Search for the cell housing the specified text and yield its (X, Y) center coordinate. 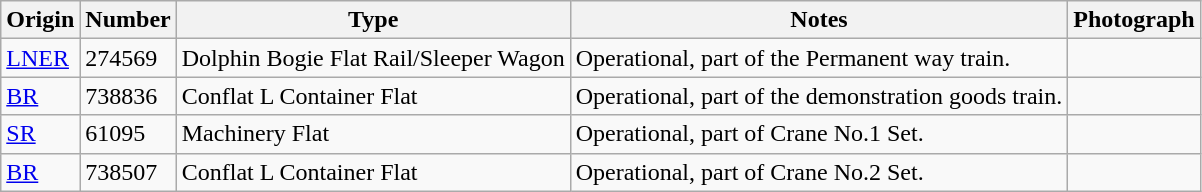
Machinery Flat (373, 134)
274569 (128, 58)
61095 (128, 134)
738836 (128, 96)
Operational, part of the Permanent way train. (819, 58)
Notes (819, 20)
738507 (128, 172)
Number (128, 20)
LNER (40, 58)
Operational, part of the demonstration goods train. (819, 96)
Type (373, 20)
Operational, part of Crane No.1 Set. (819, 134)
Photograph (1134, 20)
Origin (40, 20)
Dolphin Bogie Flat Rail/Sleeper Wagon (373, 58)
SR (40, 134)
Operational, part of Crane No.2 Set. (819, 172)
